Search for the cell housing the specified text and yield its (x, y) center coordinate. 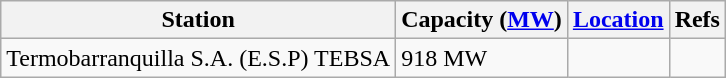
Termobarranquilla S.A. (E.S.P) TEBSA (198, 58)
Capacity (MW) (482, 20)
Location (618, 20)
Refs (697, 20)
Station (198, 20)
918 MW (482, 58)
